Locate the cell with the specified text and output its [x, y] center coordinate. 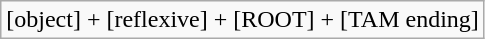
[object] + [reflexive] + [ROOT] + [TAM ending] [243, 20]
